For the text-containing cell, return its midpoint in [X, Y] coordinate format. 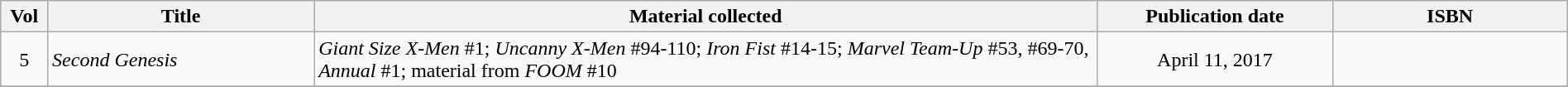
Title [181, 17]
5 [25, 60]
Second Genesis [181, 60]
Vol [25, 17]
Publication date [1215, 17]
April 11, 2017 [1215, 60]
Giant Size X-Men #1; Uncanny X-Men #94-110; Iron Fist #14-15; Marvel Team-Up #53, #69-70, Annual #1; material from FOOM #10 [706, 60]
Material collected [706, 17]
ISBN [1450, 17]
